Output the (X, Y) coordinate of the center of the cell containing the given text.  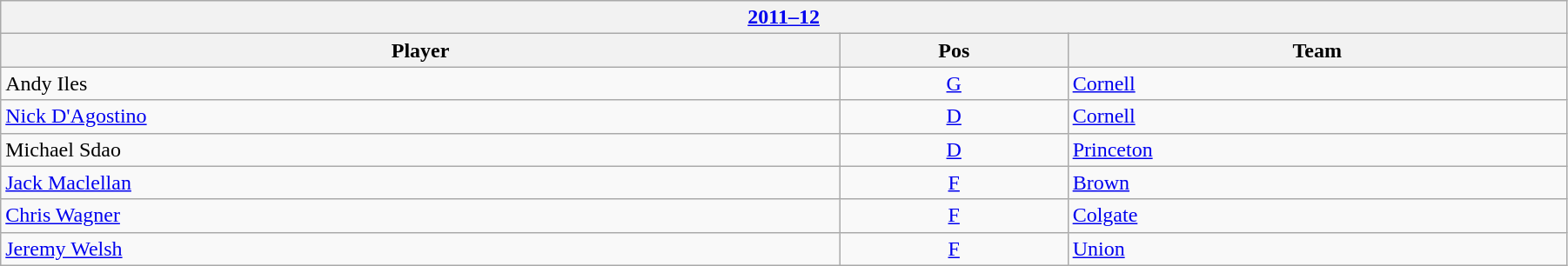
Michael Sdao (421, 150)
Jack Maclellan (421, 183)
Chris Wagner (421, 216)
G (954, 83)
Brown (1317, 183)
Colgate (1317, 216)
Union (1317, 249)
Player (421, 50)
Andy Iles (421, 83)
Jeremy Welsh (421, 249)
Nick D'Agostino (421, 116)
Team (1317, 50)
Pos (954, 50)
Princeton (1317, 150)
2011–12 (784, 17)
